Return the (x, y) coordinate for the center point of the cell that contains the specified text.  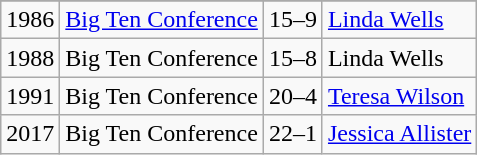
2017 (30, 134)
1991 (30, 96)
1988 (30, 58)
Jessica Allister (399, 134)
15–8 (292, 58)
Teresa Wilson (399, 96)
22–1 (292, 134)
15–9 (292, 20)
1986 (30, 20)
20–4 (292, 96)
